Return [x, y] of the center of cell containing provided text 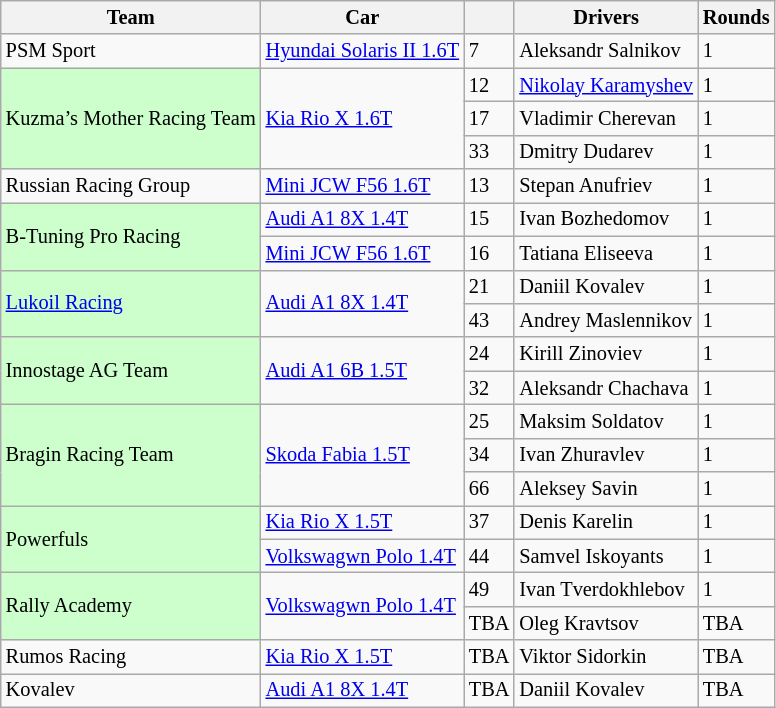
66 [489, 489]
21 [489, 287]
Drivers [606, 17]
Car [362, 17]
PSM Sport [131, 51]
Denis Karelin [606, 522]
Audi A1 6B 1.5T [362, 370]
Viktor Sidorkin [606, 657]
Vladimir Cherevan [606, 118]
Andrey Maslennikov [606, 320]
25 [489, 421]
Oleg Kravtsov [606, 623]
B-Tuning Pro Racing [131, 236]
Aleksandr Salnikov [606, 51]
Kia Rio X 1.6T [362, 118]
13 [489, 186]
Ivan Bozhedomov [606, 219]
Nikolay Karamyshev [606, 85]
Hyundai Solaris II 1.6T [362, 51]
Tatiana Eliseeva [606, 253]
Rounds [736, 17]
Powerfuls [131, 538]
Kovalev [131, 690]
Rumos Racing [131, 657]
Innostage AG Team [131, 370]
49 [489, 589]
Russian Racing Group [131, 186]
Kuzma’s Mother Racing Team [131, 118]
Ivan Zhuravlev [606, 455]
Stepan Anufriev [606, 186]
Rally Academy [131, 606]
16 [489, 253]
33 [489, 152]
Team [131, 17]
12 [489, 85]
Skoda Fabia 1.5T [362, 454]
32 [489, 388]
Aleksey Savin [606, 489]
7 [489, 51]
24 [489, 354]
37 [489, 522]
44 [489, 556]
Samvel Iskoyants [606, 556]
Bragin Racing Team [131, 454]
Dmitry Dudarev [606, 152]
Ivan Tverdokhlebov [606, 589]
Maksim Soldatov [606, 421]
34 [489, 455]
Lukoil Racing [131, 304]
17 [489, 118]
Aleksandr Chachava [606, 388]
43 [489, 320]
15 [489, 219]
Kirill Zinoviev [606, 354]
